Pinpoint the cell where the given text exists, returning its [x, y] midpoint coordinate. 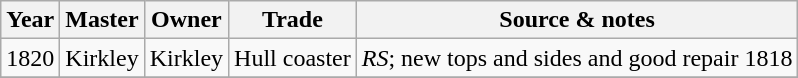
Owner [186, 20]
Source & notes [577, 20]
Master [102, 20]
Hull coaster [293, 58]
Year [30, 20]
1820 [30, 58]
Trade [293, 20]
RS; new tops and sides and good repair 1818 [577, 58]
